Provide the (x, y) coordinate of the cell's center where the given text is located.  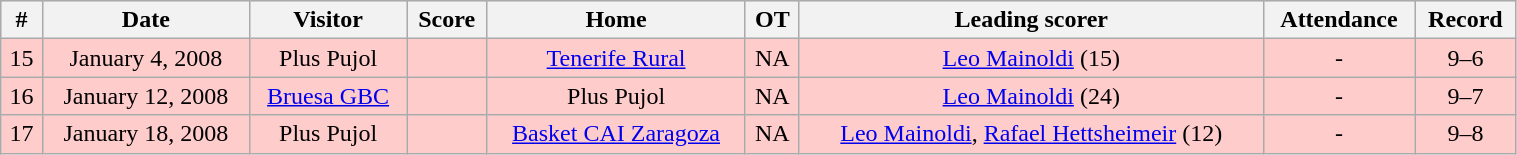
Leo Mainoldi, Rafael Hettsheimeir (12) (1031, 134)
Leo Mainoldi (24) (1031, 96)
15 (22, 58)
Attendance (1339, 20)
# (22, 20)
Bruesa GBC (328, 96)
January 12, 2008 (146, 96)
Basket CAI Zaragoza (616, 134)
9–6 (1466, 58)
Tenerife Rural (616, 58)
9–7 (1466, 96)
Score (447, 20)
Leading scorer (1031, 20)
17 (22, 134)
OT (772, 20)
Home (616, 20)
Date (146, 20)
January 4, 2008 (146, 58)
Record (1466, 20)
16 (22, 96)
Leo Mainoldi (15) (1031, 58)
9–8 (1466, 134)
January 18, 2008 (146, 134)
Visitor (328, 20)
